Find where the given text appears and provide that cell's center as [x, y] coordinate. 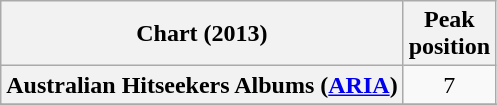
Peakposition [449, 34]
Chart (2013) [202, 34]
Australian Hitseekers Albums (ARIA) [202, 85]
7 [449, 85]
